Locate the cell with the specified text and output its (X, Y) center coordinate. 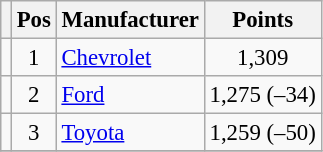
Ford (130, 95)
1,309 (262, 58)
Manufacturer (130, 20)
Pos (34, 20)
1 (34, 58)
1,259 (–50) (262, 133)
3 (34, 133)
1,275 (–34) (262, 95)
Toyota (130, 133)
2 (34, 95)
Points (262, 20)
Chevrolet (130, 58)
